Locate the cell with the specified text and output its (x, y) center coordinate. 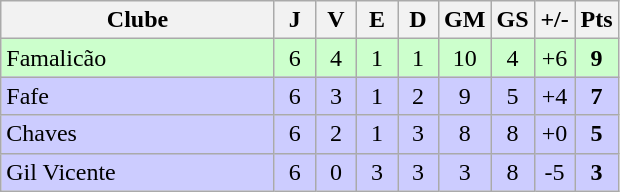
D (418, 20)
7 (596, 96)
Pts (596, 20)
V (336, 20)
+0 (554, 134)
GM (465, 20)
-5 (554, 172)
Fafe (138, 96)
10 (465, 58)
Clube (138, 20)
J (294, 20)
+6 (554, 58)
0 (336, 172)
E (376, 20)
Chaves (138, 134)
+/- (554, 20)
+4 (554, 96)
Famalicão (138, 58)
GS (512, 20)
Gil Vicente (138, 172)
